Detect which cell encompasses the target text, then output its (X, Y) center coordinate. 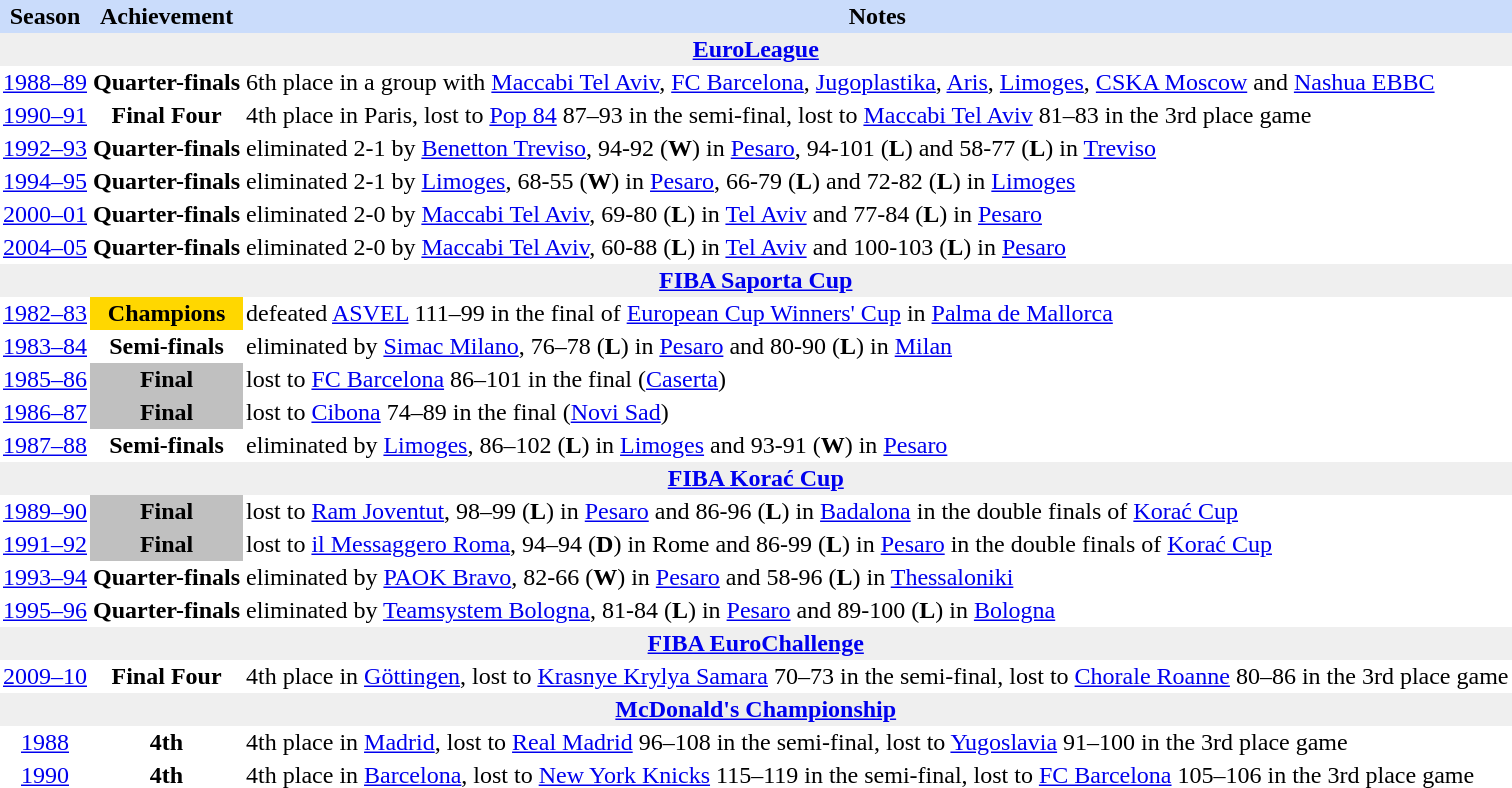
4th place in Göttingen, lost to Krasnye Krylya Samara 70–73 in the semi-final, lost to Chorale Roanne 80–86 in the 3rd place game (877, 676)
eliminated 2-1 by Benetton Treviso, 94-92 (W) in Pesaro, 94-101 (L) and 58-77 (L) in Treviso (877, 148)
Season (45, 16)
1990–91 (45, 116)
1986–87 (45, 412)
Notes (877, 16)
eliminated by Simac Milano, 76–78 (L) in Pesaro and 80-90 (L) in Milan (877, 346)
2004–05 (45, 248)
FIBA EuroChallenge (756, 644)
Achievement (166, 16)
6th place in a group with Maccabi Tel Aviv, FC Barcelona, Jugoplastika, Aris, Limoges, CSKA Moscow and Nashua EBBC (877, 82)
1993–94 (45, 578)
lost to Cibona 74–89 in the final (Novi Sad) (877, 412)
FIBA Saporta Cup (756, 280)
lost to il Messaggero Roma, 94–94 (D) in Rome and 86-99 (L) in Pesaro in the double finals of Korać Cup (877, 544)
eliminated 2-0 by Maccabi Tel Aviv, 60-88 (L) in Tel Aviv and 100-103 (L) in Pesaro (877, 248)
1992–93 (45, 148)
Champions (166, 314)
1983–84 (45, 346)
EuroLeague (756, 50)
1989–90 (45, 512)
McDonald's Championship (756, 710)
lost to Ram Joventut, 98–99 (L) in Pesaro and 86-96 (L) in Badalona in the double finals of Korać Cup (877, 512)
2000–01 (45, 214)
FIBA Korać Cup (756, 478)
1985–86 (45, 380)
1988 (45, 742)
4th place in Madrid, lost to Real Madrid 96–108 in the semi-final, lost to Yugoslavia 91–100 in the 3rd place game (877, 742)
defeated ASVEL 111–99 in the final of European Cup Winners' Cup in Palma de Mallorca (877, 314)
eliminated 2-0 by Maccabi Tel Aviv, 69-80 (L) in Tel Aviv and 77-84 (L) in Pesaro (877, 214)
4th place in Paris, lost to Pop 84 87–93 in the semi-final, lost to Maccabi Tel Aviv 81–83 in the 3rd place game (877, 116)
eliminated by Limoges, 86–102 (L) in Limoges and 93-91 (W) in Pesaro (877, 446)
eliminated by Teamsystem Bologna, 81-84 (L) in Pesaro and 89-100 (L) in Bologna (877, 610)
4th (166, 742)
1982–83 (45, 314)
1994–95 (45, 182)
1991–92 (45, 544)
1987–88 (45, 446)
1995–96 (45, 610)
1988–89 (45, 82)
eliminated 2-1 by Limoges, 68-55 (W) in Pesaro, 66-79 (L) and 72-82 (L) in Limoges (877, 182)
2009–10 (45, 676)
eliminated by PAOK Bravo, 82-66 (W) in Pesaro and 58-96 (L) in Thessaloniki (877, 578)
lost to FC Barcelona 86–101 in the final (Caserta) (877, 380)
